Pinpoint the cell where the given text exists, returning its (x, y) midpoint coordinate. 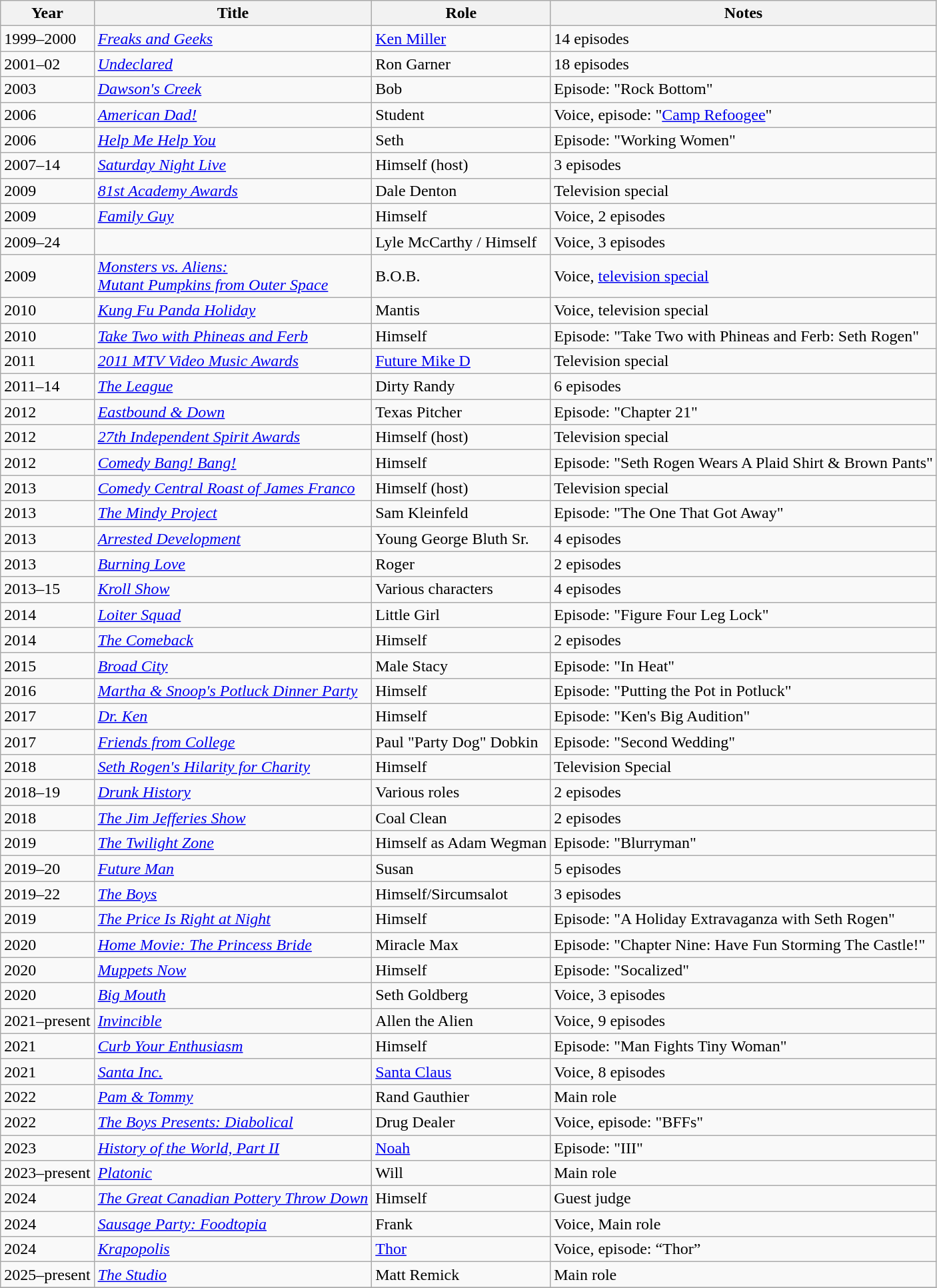
Home Movie: The Princess Bride (233, 945)
Noah (461, 1147)
2023–present (47, 1173)
Monsters vs. Aliens: Mutant Pumpkins from Outer Space (233, 276)
2011 (47, 361)
2019–22 (47, 894)
Matt Remick (461, 1275)
Voice, episode: “Thor” (744, 1249)
Episode: "A Holiday Extravaganza with Seth Rogen" (744, 919)
Comedy Bang! Bang! (233, 463)
1999–2000 (47, 39)
The Studio (233, 1275)
Various characters (461, 589)
2023 (47, 1147)
Freaks and Geeks (233, 39)
Male Stacy (461, 665)
Notes (744, 13)
Dawson's Creek (233, 89)
2018–19 (47, 793)
The Boys (233, 894)
The Jim Jefferies Show (233, 818)
2021–present (47, 1021)
Drunk History (233, 793)
Miracle Max (461, 945)
27th Independent Spirit Awards (233, 437)
Episode: "Take Two with Phineas and Ferb: Seth Rogen" (744, 335)
Broad City (233, 665)
2015 (47, 665)
Himself/Sircumsalot (461, 894)
Santa Claus (461, 1071)
Help Me Help You (233, 140)
Episode: "The One That Got Away" (744, 513)
2011 MTV Video Music Awards (233, 361)
Santa Inc. (233, 1071)
Kroll Show (233, 589)
Episode: "In Heat" (744, 665)
Young George Bluth Sr. (461, 539)
Voice, episode: "BFFs" (744, 1122)
Krapopolis (233, 1249)
Comedy Central Roast of James Franco (233, 488)
Will (461, 1173)
Episode: "Chapter Nine: Have Fun Storming The Castle!" (744, 945)
Television Special (744, 767)
B.O.B. (461, 276)
Dale Denton (461, 191)
Pam & Tommy (233, 1097)
The Twilight Zone (233, 843)
Voice, episode: "Camp Refoogee" (744, 115)
Invincible (233, 1021)
Family Guy (233, 216)
Friends from College (233, 742)
Episode: "Man Fights Tiny Woman" (744, 1046)
Eastbound & Down (233, 412)
The League (233, 387)
Susan (461, 869)
Episode: "Seth Rogen Wears A Plaid Shirt & Brown Pants" (744, 463)
The Price Is Right at Night (233, 919)
American Dad! (233, 115)
Take Two with Phineas and Ferb (233, 335)
Thor (461, 1249)
Various roles (461, 793)
Platonic (233, 1173)
Episode: "Figure Four Leg Lock" (744, 615)
2011–14 (47, 387)
Rand Gauthier (461, 1097)
Saturday Night Live (233, 165)
Himself as Adam Wegman (461, 843)
Year (47, 13)
2009–24 (47, 241)
Martha & Snoop's Potluck Dinner Party (233, 691)
Bob (461, 89)
Future Man (233, 869)
The Comeback (233, 640)
2016 (47, 691)
Roger (461, 564)
Burning Love (233, 564)
Frank (461, 1224)
Little Girl (461, 615)
Guest judge (744, 1199)
Seth Rogen's Hilarity for Charity (233, 767)
2013–15 (47, 589)
Voice, 8 episodes (744, 1071)
Episode: "Socalized" (744, 970)
2007–14 (47, 165)
Episode: "Blurryman" (744, 843)
Sausage Party: Foodtopia (233, 1224)
Coal Clean (461, 818)
81st Academy Awards (233, 191)
Drug Dealer (461, 1122)
Episode: "Putting the Pot in Potluck" (744, 691)
Texas Pitcher (461, 412)
2001–02 (47, 64)
Episode: "Chapter 21" (744, 412)
Kung Fu Panda Holiday (233, 310)
Episode: "Ken's Big Audition" (744, 716)
6 episodes (744, 387)
Voice, 9 episodes (744, 1021)
14 episodes (744, 39)
Title (233, 13)
Student (461, 115)
Ron Garner (461, 64)
Undeclared (233, 64)
Mantis (461, 310)
The Great Canadian Pottery Throw Down (233, 1199)
2019–20 (47, 869)
Future Mike D (461, 361)
Seth Goldberg (461, 995)
2003 (47, 89)
Lyle McCarthy / Himself (461, 241)
18 episodes (744, 64)
Episode: "Working Women" (744, 140)
Sam Kleinfeld (461, 513)
2025–present (47, 1275)
Episode: "Rock Bottom" (744, 89)
Role (461, 13)
Muppets Now (233, 970)
Voice, 2 episodes (744, 216)
Episode: "III" (744, 1147)
History of the World, Part II (233, 1147)
Big Mouth (233, 995)
Curb Your Enthusiasm (233, 1046)
The Mindy Project (233, 513)
Dirty Randy (461, 387)
Episode: "Second Wedding" (744, 742)
Arrested Development (233, 539)
Seth (461, 140)
5 episodes (744, 869)
Loiter Squad (233, 615)
Voice, Main role (744, 1224)
Ken Miller (461, 39)
Paul "Party Dog" Dobkin (461, 742)
Dr. Ken (233, 716)
Allen the Alien (461, 1021)
The Boys Presents: Diabolical (233, 1122)
